Locate the cell with the specified text and output its [x, y] center coordinate. 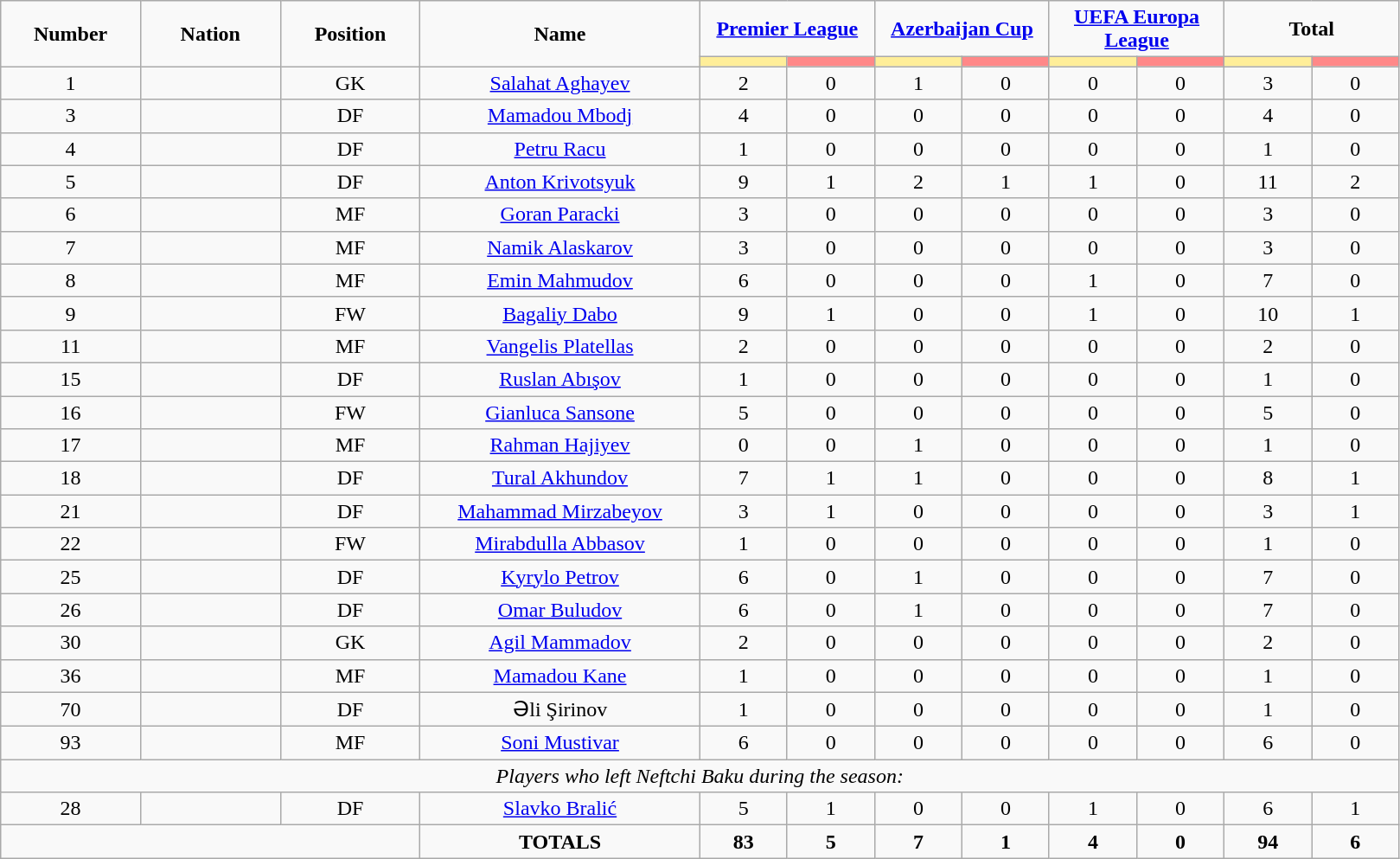
18 [71, 478]
Mirabdulla Abbasov [560, 544]
TOTALS [560, 842]
Rahman Hajiyev [560, 446]
Soni Mustivar [560, 743]
Goran Paracki [560, 215]
Name [560, 34]
Mahammad Mirzabeyov [560, 511]
Premier League [787, 29]
Petru Racu [560, 149]
Number [71, 34]
94 [1268, 842]
Tural Akhundov [560, 478]
UEFA Europa League [1136, 29]
Əli Şirinov [560, 709]
Nation [210, 34]
26 [71, 610]
25 [71, 577]
Agil Mammadov [560, 643]
15 [71, 379]
Slavko Bralić [560, 809]
30 [71, 643]
17 [71, 446]
Mamadou Kane [560, 676]
83 [744, 842]
Gianluca Sansone [560, 413]
Bagaliy Dabo [560, 313]
28 [71, 809]
Vangelis Platellas [560, 346]
36 [71, 676]
Position [350, 34]
Emin Mahmudov [560, 280]
Mamadou Mbodj [560, 116]
22 [71, 544]
70 [71, 709]
10 [1268, 313]
Omar Buludov [560, 610]
Azerbaijan Cup [962, 29]
16 [71, 413]
Namik Alaskarov [560, 247]
Total [1312, 29]
21 [71, 511]
Anton Krivotsyuk [560, 182]
Players who left Neftchi Baku during the season: [700, 776]
Ruslan Abışov [560, 379]
93 [71, 743]
Kyrylo Petrov [560, 577]
Salahat Aghayev [560, 83]
